Locate the cell with the specified text and output its (X, Y) center coordinate. 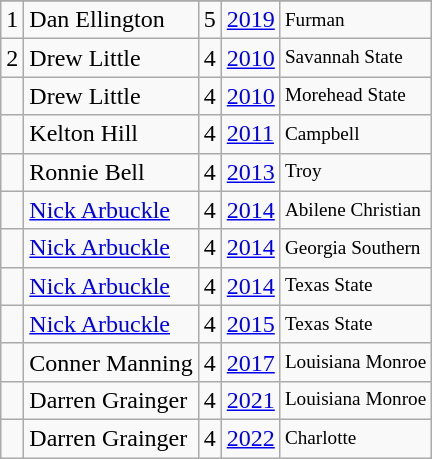
2021 (250, 400)
Dan Ellington (111, 20)
2022 (250, 438)
2 (12, 58)
Kelton Hill (111, 134)
2015 (250, 324)
Campbell (355, 134)
Abilene Christian (355, 210)
Troy (355, 172)
2017 (250, 362)
2013 (250, 172)
1 (12, 20)
2011 (250, 134)
Morehead State (355, 96)
Conner Manning (111, 362)
Charlotte (355, 438)
5 (210, 20)
Ronnie Bell (111, 172)
2019 (250, 20)
Savannah State (355, 58)
Furman (355, 20)
Georgia Southern (355, 248)
